Detect which cell encompasses the target text, then output its (X, Y) center coordinate. 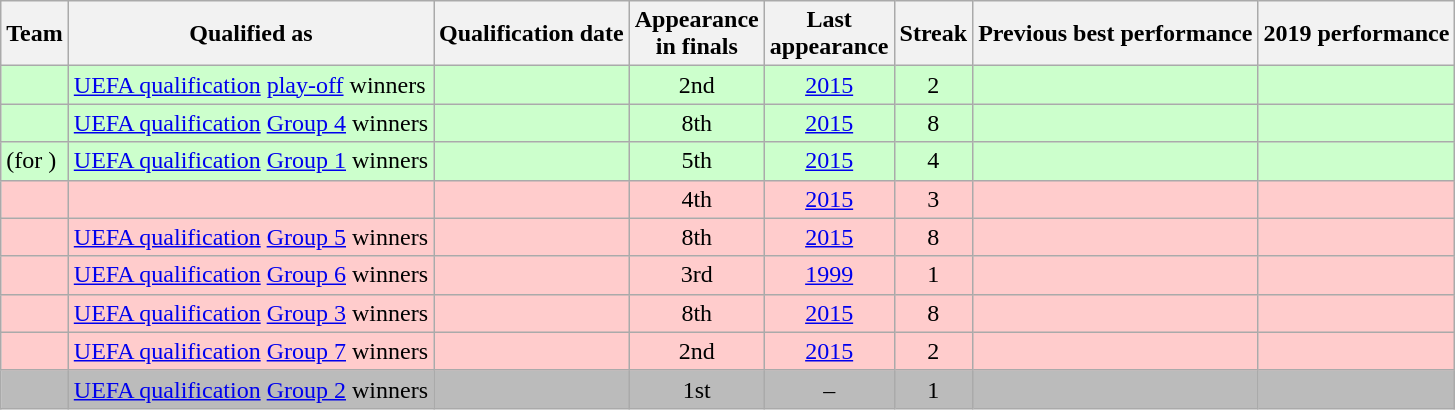
UEFA qualification Group 3 winners (250, 313)
Previous best performance (1116, 34)
UEFA qualification Group 1 winners (250, 161)
Streak (934, 34)
3 (934, 199)
UEFA qualification Group 7 winners (250, 351)
UEFA qualification Group 5 winners (250, 237)
Qualification date (532, 34)
1999 (829, 275)
UEFA qualification Group 6 winners (250, 275)
3rd (696, 275)
Team (35, 34)
Qualified as (250, 34)
– (829, 389)
Appearancein finals (696, 34)
Lastappearance (829, 34)
UEFA qualification Group 2 winners (250, 389)
2019 performance (1356, 34)
4th (696, 199)
UEFA qualification Group 4 winners (250, 123)
UEFA qualification play-off winners (250, 85)
5th (696, 161)
4 (934, 161)
1st (696, 389)
(for ) (35, 161)
